Scan for the cell matching the given text and deliver its [X, Y] coordinate at center. 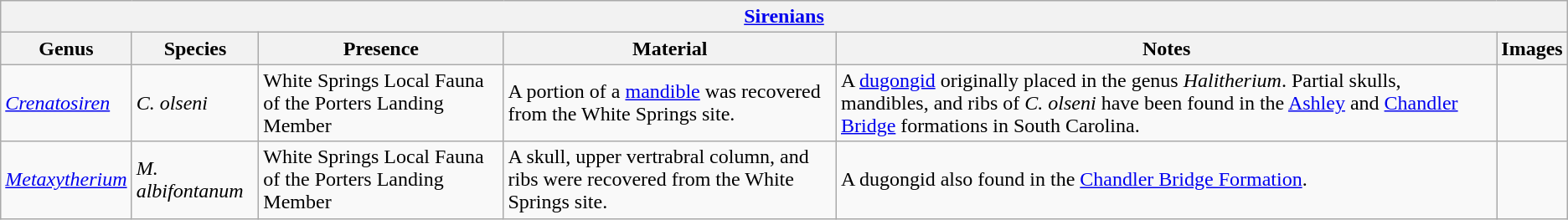
A portion of a mandible was recovered from the White Springs site. [670, 103]
M. albifontanum [195, 180]
Presence [381, 49]
Sirenians [784, 17]
Metaxytherium [66, 180]
Material [670, 49]
Images [1532, 49]
Species [195, 49]
C. olseni [195, 103]
A dugongid also found in the Chandler Bridge Formation. [1166, 180]
Crenatosiren [66, 103]
Genus [66, 49]
A skull, upper vertrabral column, and ribs were recovered from the White Springs site. [670, 180]
Notes [1166, 49]
